Provide the [x, y] coordinate of the cell's center where the given text is located.  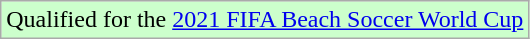
Qualified for the 2021 FIFA Beach Soccer World Cup [265, 20]
